For the text-containing cell, return its midpoint in [X, Y] coordinate format. 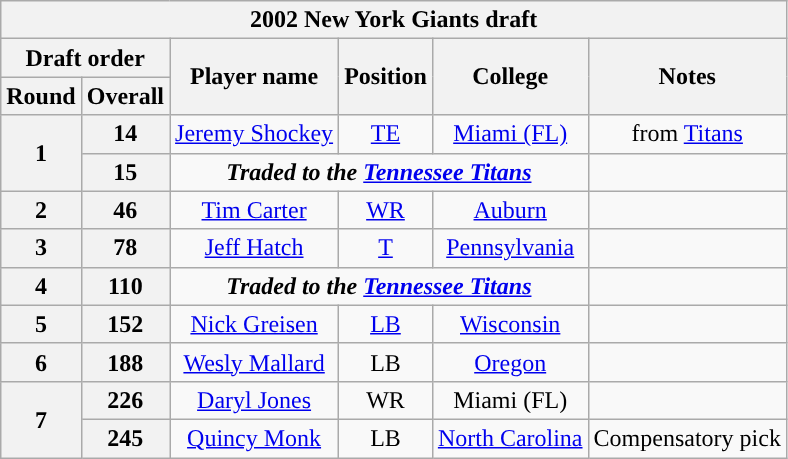
Auburn [510, 210]
Oregon [510, 362]
78 [125, 248]
North Carolina [510, 438]
4 [41, 286]
College [510, 77]
46 [125, 210]
188 [125, 362]
Draft order [86, 58]
15 [125, 172]
Nick Greisen [254, 324]
T [386, 248]
Pennsylvania [510, 248]
Tim Carter [254, 210]
Jeremy Shockey [254, 134]
110 [125, 286]
Jeff Hatch [254, 248]
Player name [254, 77]
14 [125, 134]
5 [41, 324]
Compensatory pick [687, 438]
TE [386, 134]
226 [125, 400]
2 [41, 210]
Notes [687, 77]
2002 New York Giants draft [394, 20]
from Titans [687, 134]
3 [41, 248]
6 [41, 362]
Wisconsin [510, 324]
Quincy Monk [254, 438]
Daryl Jones [254, 400]
7 [41, 419]
1 [41, 153]
Position [386, 77]
Round [41, 96]
Wesly Mallard [254, 362]
152 [125, 324]
Overall [125, 96]
245 [125, 438]
